For the text-containing cell, return its midpoint in (X, Y) coordinate format. 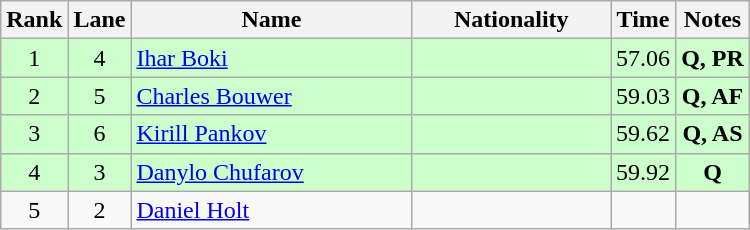
Notes (713, 20)
Charles Bouwer (272, 96)
Ihar Boki (272, 58)
Rank (34, 20)
57.06 (644, 58)
Q, AF (713, 96)
Name (272, 20)
59.03 (644, 96)
Time (644, 20)
Nationality (512, 20)
Q, PR (713, 58)
Kirill Pankov (272, 134)
6 (100, 134)
Q (713, 172)
59.92 (644, 172)
Danylo Chufarov (272, 172)
Daniel Holt (272, 210)
Lane (100, 20)
Q, AS (713, 134)
1 (34, 58)
59.62 (644, 134)
